Scan for the cell matching the given text and deliver its [X, Y] coordinate at center. 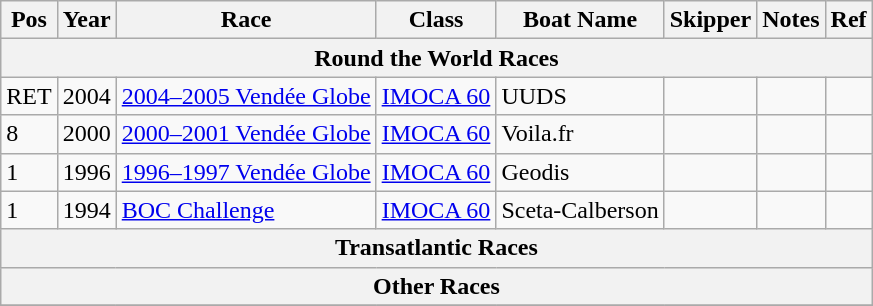
Voila.fr [580, 134]
2000–2001 Vendée Globe [246, 134]
Class [436, 20]
Race [246, 20]
Geodis [580, 172]
Notes [791, 20]
1994 [86, 210]
2004–2005 Vendée Globe [246, 96]
Ref [848, 20]
2004 [86, 96]
Sceta-Calberson [580, 210]
Other Races [436, 286]
BOC Challenge [246, 210]
Skipper [710, 20]
Boat Name [580, 20]
1996–1997 Vendée Globe [246, 172]
Pos [29, 20]
UUDS [580, 96]
2000 [86, 134]
Transatlantic Races [436, 248]
RET [29, 96]
Round the World Races [436, 58]
8 [29, 134]
Year [86, 20]
1996 [86, 172]
